Output the (X, Y) coordinate of the center of the cell containing the given text.  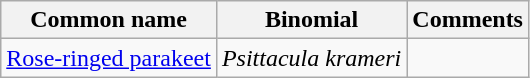
Psittacula krameri (311, 58)
Rose-ringed parakeet (109, 58)
Comments (468, 20)
Binomial (311, 20)
Common name (109, 20)
